Pinpoint the cell where the given text exists, returning its (x, y) midpoint coordinate. 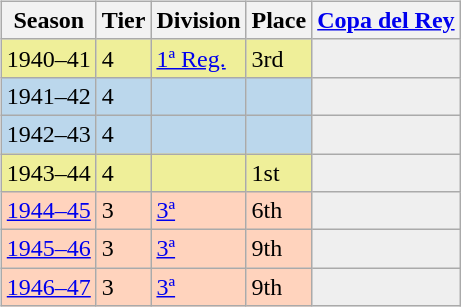
1942–43 (48, 134)
Copa del Rey (386, 20)
6th (279, 211)
Division (198, 20)
Place (279, 20)
1940–41 (48, 58)
3rd (279, 58)
Tier (124, 20)
1945–46 (48, 249)
1941–42 (48, 96)
1943–44 (48, 173)
1ª Reg. (198, 58)
1944–45 (48, 211)
1st (279, 173)
Season (48, 20)
1946–47 (48, 287)
